For the text-containing cell, return its midpoint in [X, Y] coordinate format. 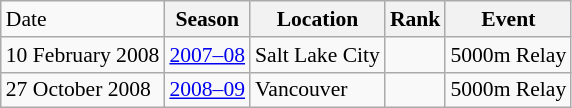
Location [318, 19]
2007–08 [207, 55]
Vancouver [318, 90]
2008–09 [207, 90]
Date [83, 19]
Event [508, 19]
Salt Lake City [318, 55]
10 February 2008 [83, 55]
Rank [416, 19]
27 October 2008 [83, 90]
Season [207, 19]
